Capture the cell that displays the provided text and extract its (x, y) central coordinate. 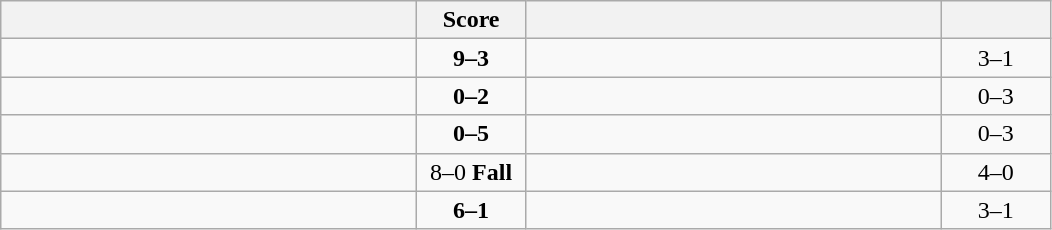
9–3 (472, 58)
0–5 (472, 134)
0–2 (472, 96)
4–0 (996, 172)
6–1 (472, 210)
Score (472, 20)
8–0 Fall (472, 172)
